From the cell containing the given text, extract its center point as (x, y) coordinate. 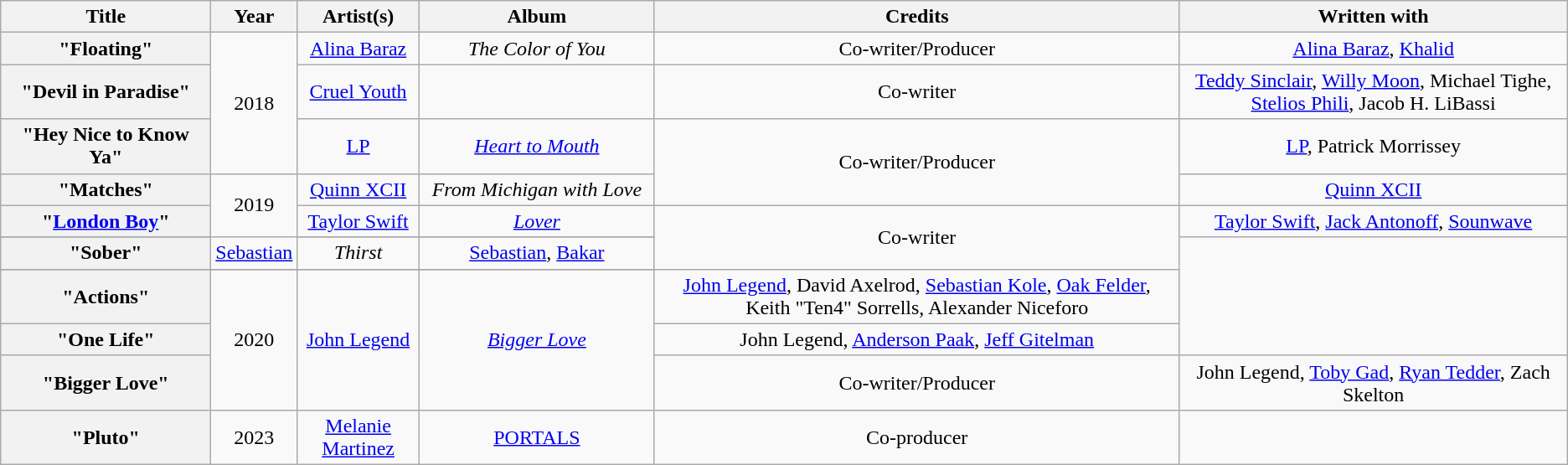
Cruel Youth (358, 92)
From Michigan with Love (536, 189)
Sebastian, Bakar (536, 253)
Co-producer (916, 437)
"Matches" (106, 189)
Alina Baraz, Khalid (1374, 49)
"Bigger Love" (106, 382)
Teddy Sinclair, Willy Moon, Michael Tighe, Stelios Phili, Jacob H. LiBassi (1374, 92)
"Devil in Paradise" (106, 92)
Artist(s) (358, 17)
Taylor Swift (358, 221)
Alina Baraz (358, 49)
"Floating" (106, 49)
Heart to Mouth (536, 146)
The Color of You (536, 49)
LP (358, 146)
Credits (916, 17)
Year (255, 17)
"London Boy" (106, 221)
Album (536, 17)
John Legend (358, 339)
2023 (255, 437)
Lover (536, 221)
"Pluto" (106, 437)
"Hey Nice to Know Ya" (106, 146)
PORTALS (536, 437)
2018 (255, 103)
Thirst (358, 253)
John Legend, Anderson Paak, Jeff Gitelman (916, 339)
Title (106, 17)
Written with (1374, 17)
Melanie Martinez (358, 437)
Bigger Love (536, 339)
John Legend, Toby Gad, Ryan Tedder, Zach Skelton (1374, 382)
"One Life" (106, 339)
"Actions" (106, 297)
2019 (255, 205)
Taylor Swift, Jack Antonoff, Sounwave (1374, 221)
Sebastian (255, 253)
LP, Patrick Morrissey (1374, 146)
2020 (255, 339)
"Sober" (106, 253)
John Legend, David Axelrod, Sebastian Kole, Oak Felder, Keith "Ten4" Sorrells, Alexander Niceforo (916, 297)
